Capture the cell that displays the provided text and extract its [X, Y] central coordinate. 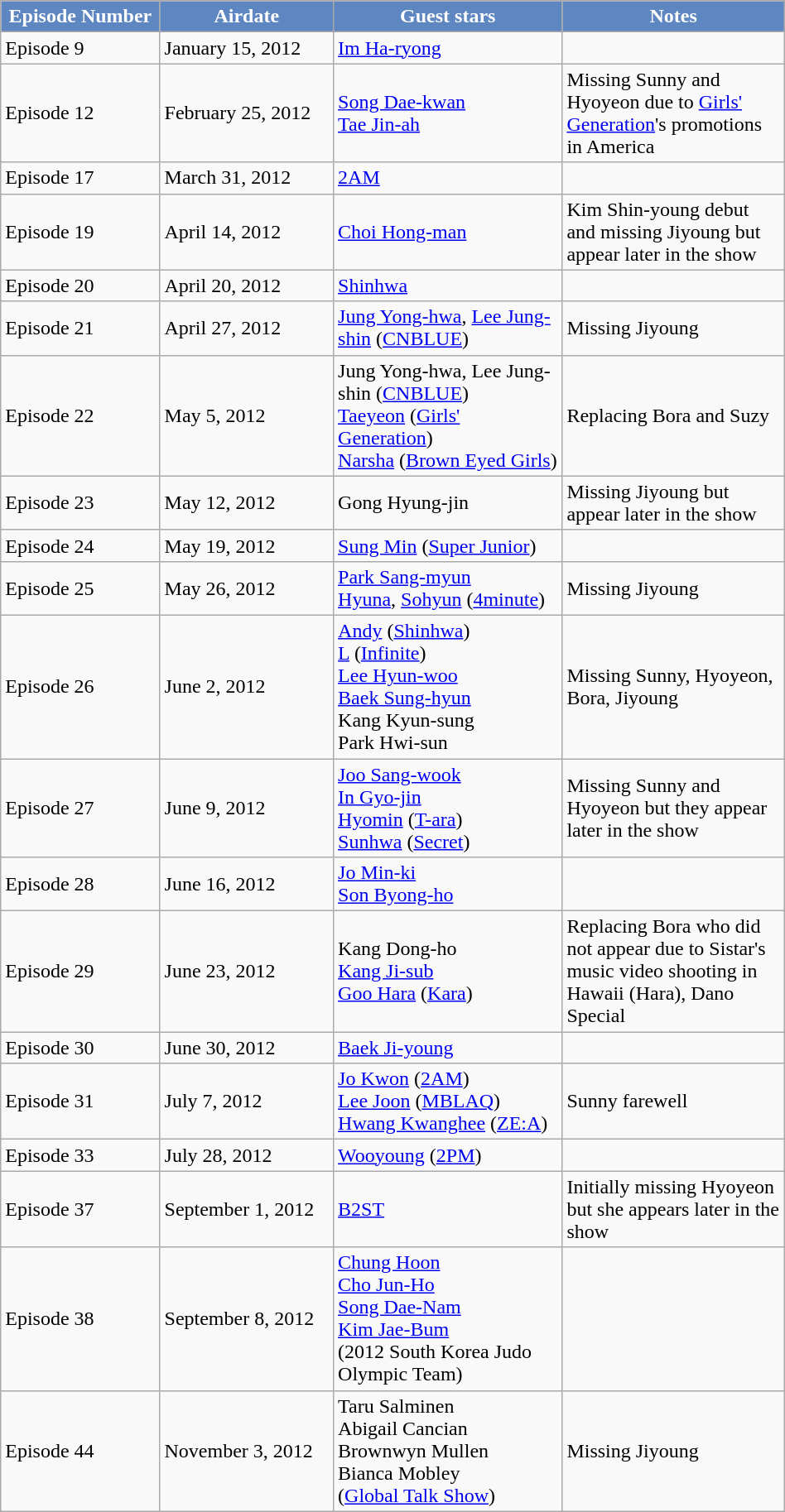
May 19, 2012 [247, 545]
January 15, 2012 [247, 48]
April 27, 2012 [247, 328]
Episode 24 [80, 545]
Notes [673, 17]
Episode 23 [80, 503]
Replacing Bora and Suzy [673, 415]
Episode 28 [80, 884]
Missing Sunny and Hyoyeon due to Girls' Generation's promotions in America [673, 113]
Choi Hong-man [448, 232]
Airdate [247, 17]
Replacing Bora who did not appear due to Sistar's music video shooting in Hawaii (Hara), Dano Special [673, 972]
Episode 44 [80, 1451]
Episode 17 [80, 178]
June 23, 2012 [247, 972]
Episode 38 [80, 1319]
Jo Kwon (2AM) Lee Joon (MBLAQ) Hwang Kwanghee (ZE:A) [448, 1102]
Episode Number [80, 17]
Joo Sang-wook In Gyo-jin Hyomin (T-ara) Sunhwa (Secret) [448, 808]
Im Ha-ryong [448, 48]
Missing Jiyoung but appear later in the show [673, 503]
April 14, 2012 [247, 232]
February 25, 2012 [247, 113]
Episode 21 [80, 328]
Jo Min-ki Son Byong-ho [448, 884]
2AM [448, 178]
Gong Hyung-jin [448, 503]
May 26, 2012 [247, 588]
Episode 20 [80, 286]
Song Dae-kwan Tae Jin-ah [448, 113]
June 2, 2012 [247, 687]
Andy (Shinhwa) L (Infinite) Lee Hyun-woo Baek Sung-hyun Kang Kyun-sung Park Hwi-sun [448, 687]
Kim Shin-young debut and missing Jiyoung but appear later in the show [673, 232]
Episode 19 [80, 232]
Episode 33 [80, 1155]
Jung Yong-hwa, Lee Jung-shin (CNBLUE) Taeyeon (Girls' Generation) Narsha (Brown Eyed Girls) [448, 415]
Episode 27 [80, 808]
Park Sang-myun Hyuna, Sohyun (4minute) [448, 588]
Missing Sunny, Hyoyeon, Bora, Jiyoung [673, 687]
June 16, 2012 [247, 884]
Baek Ji-young [448, 1048]
Episode 29 [80, 972]
June 9, 2012 [247, 808]
Episode 31 [80, 1102]
Kang Dong-ho Kang Ji-sub Goo Hara (Kara) [448, 972]
Episode 22 [80, 415]
July 28, 2012 [247, 1155]
Shinhwa [448, 286]
September 8, 2012 [247, 1319]
Sung Min (Super Junior) [448, 545]
Episode 26 [80, 687]
Episode 30 [80, 1048]
B2ST [448, 1209]
Episode 25 [80, 588]
July 7, 2012 [247, 1102]
Jung Yong-hwa, Lee Jung-shin (CNBLUE) [448, 328]
May 5, 2012 [247, 415]
Wooyoung (2PM) [448, 1155]
Chung Hoon Cho Jun-Ho Song Dae-Nam Kim Jae-Bum (2012 South Korea Judo Olympic Team) [448, 1319]
May 12, 2012 [247, 503]
Episode 37 [80, 1209]
Taru Salminen Abigail Cancian Brownwyn Mullen Bianca Mobley (Global Talk Show) [448, 1451]
Episode 12 [80, 113]
Guest stars [448, 17]
Episode 9 [80, 48]
Sunny farewell [673, 1102]
April 20, 2012 [247, 286]
June 30, 2012 [247, 1048]
Missing Sunny and Hyoyeon but they appear later in the show [673, 808]
Initially missing Hyoyeon but she appears later in the show [673, 1209]
March 31, 2012 [247, 178]
November 3, 2012 [247, 1451]
September 1, 2012 [247, 1209]
